Scan for the cell matching the given text and deliver its [x, y] coordinate at center. 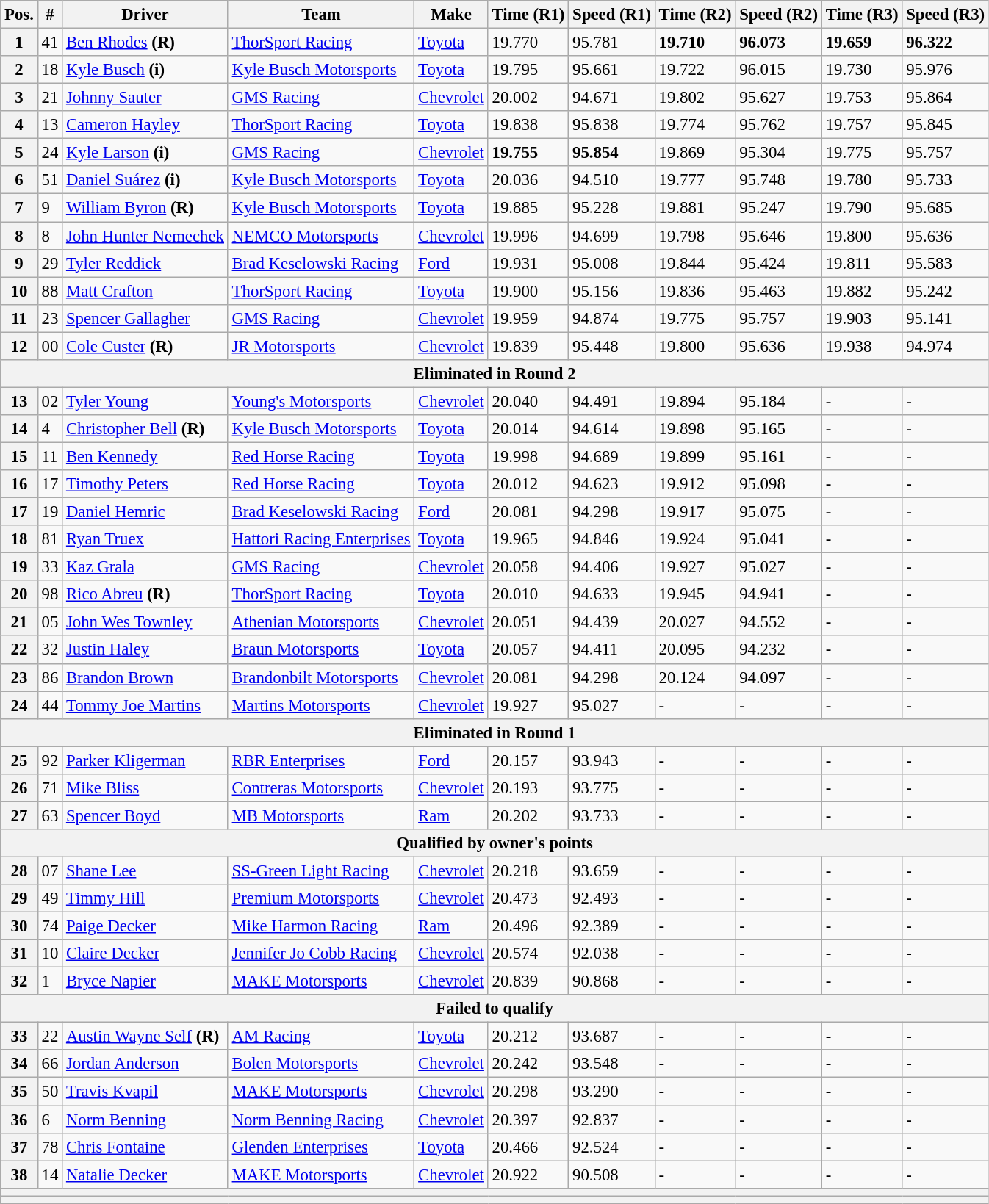
Christopher Bell (R) [145, 429]
94.510 [612, 180]
Shane Lee [145, 870]
94.439 [612, 622]
Glenden Enterprises [321, 1147]
93.775 [612, 788]
92 [50, 760]
Austin Wayne Self (R) [145, 1037]
Ben Kennedy [145, 456]
20.242 [528, 1064]
20.036 [528, 180]
19.780 [862, 180]
19.798 [695, 236]
Contreras Motorsports [321, 788]
95.762 [779, 125]
20.202 [528, 815]
20.010 [528, 594]
20.051 [528, 622]
20.298 [528, 1092]
William Byron (R) [145, 208]
5 [19, 153]
20.014 [528, 429]
Timothy Peters [145, 484]
AM Racing [321, 1037]
20.212 [528, 1037]
20.002 [528, 98]
19.885 [528, 208]
20.057 [528, 650]
94.941 [779, 594]
78 [50, 1147]
Norm Benning Racing [321, 1120]
92.837 [612, 1120]
Kaz Grala [145, 567]
19.945 [695, 594]
19.710 [695, 43]
19.959 [528, 318]
95.854 [612, 153]
95.463 [779, 291]
Hattori Racing Enterprises [321, 539]
19.938 [862, 346]
Speed (R1) [612, 15]
95.661 [612, 70]
25 [19, 760]
19.917 [695, 512]
Ryan Truex [145, 539]
Daniel Hemric [145, 512]
92.493 [612, 898]
Bryce Napier [145, 981]
Cole Custer (R) [145, 346]
92.389 [612, 926]
Time (R3) [862, 15]
28 [19, 870]
20.922 [528, 1175]
51 [50, 180]
Driver [145, 15]
93.659 [612, 870]
20.218 [528, 870]
95.976 [946, 70]
50 [50, 1092]
Brandonbilt Motorsports [321, 677]
20.058 [528, 567]
19.869 [695, 153]
Kyle Busch (i) [145, 70]
Speed (R2) [779, 15]
19.882 [862, 291]
19.996 [528, 236]
93.733 [612, 815]
20.839 [528, 981]
19.894 [695, 401]
2 [19, 70]
19.931 [528, 263]
95.156 [612, 291]
94.552 [779, 622]
19.839 [528, 346]
20.473 [528, 898]
Speed (R3) [946, 15]
95.161 [779, 456]
95.733 [946, 180]
3 [19, 98]
19.730 [862, 70]
19.774 [695, 125]
96.322 [946, 43]
94.406 [612, 567]
Kyle Larson (i) [145, 153]
44 [50, 705]
Natalie Decker [145, 1175]
Eliminated in Round 2 [495, 374]
19.844 [695, 263]
20.466 [528, 1147]
00 [50, 346]
96.073 [779, 43]
19.836 [695, 291]
96.015 [779, 70]
19.965 [528, 539]
Johnny Sauter [145, 98]
Tommy Joe Martins [145, 705]
74 [50, 926]
Qualified by owner's points [495, 843]
19.770 [528, 43]
John Wes Townley [145, 622]
88 [50, 291]
20.496 [528, 926]
05 [50, 622]
Brandon Brown [145, 677]
Young's Motorsports [321, 401]
Team [321, 15]
95.098 [779, 484]
Timmy Hill [145, 898]
95.838 [612, 125]
Premium Motorsports [321, 898]
Rico Abreu (R) [145, 594]
93.290 [612, 1092]
95.165 [779, 429]
Tyler Young [145, 401]
Spencer Gallagher [145, 318]
71 [50, 788]
19.838 [528, 125]
20 [19, 594]
37 [19, 1147]
93.687 [612, 1037]
Spencer Boyd [145, 815]
95.627 [779, 98]
20.193 [528, 788]
Claire Decker [145, 954]
19.795 [528, 70]
07 [50, 870]
98 [50, 594]
95.845 [946, 125]
19.903 [862, 318]
92.524 [612, 1147]
19.912 [695, 484]
Mike Harmon Racing [321, 926]
95.141 [946, 318]
86 [50, 677]
49 [50, 898]
Failed to qualify [495, 1009]
95.242 [946, 291]
95.781 [612, 43]
Travis Kvapil [145, 1092]
95.583 [946, 263]
Justin Haley [145, 650]
95.424 [779, 263]
34 [19, 1064]
19.811 [862, 263]
31 [19, 954]
95.041 [779, 539]
Braun Motorsports [321, 650]
19.757 [862, 125]
Eliminated in Round 1 [495, 732]
Make [451, 15]
36 [19, 1120]
26 [19, 788]
MB Motorsports [321, 815]
94.846 [612, 539]
15 [19, 456]
95.247 [779, 208]
Cameron Hayley [145, 125]
63 [50, 815]
20.095 [695, 650]
19.881 [695, 208]
SS-Green Light Racing [321, 870]
94.623 [612, 484]
19.900 [528, 291]
35 [19, 1092]
Parker Kligerman [145, 760]
95.864 [946, 98]
94.411 [612, 650]
# [50, 15]
27 [19, 815]
94.097 [779, 677]
94.699 [612, 236]
Daniel Suárez (i) [145, 180]
90.508 [612, 1175]
20.027 [695, 622]
93.943 [612, 760]
94.671 [612, 98]
94.689 [612, 456]
JR Motorsports [321, 346]
94.633 [612, 594]
Time (R2) [695, 15]
02 [50, 401]
20.124 [695, 677]
95.748 [779, 180]
12 [19, 346]
95.448 [612, 346]
19.753 [862, 98]
Norm Benning [145, 1120]
Tyler Reddick [145, 263]
Ben Rhodes (R) [145, 43]
20.012 [528, 484]
66 [50, 1064]
Martins Motorsports [321, 705]
38 [19, 1175]
16 [19, 484]
30 [19, 926]
20.397 [528, 1120]
Bolen Motorsports [321, 1064]
81 [50, 539]
Chris Fontaine [145, 1147]
95.075 [779, 512]
94.491 [612, 401]
Matt Crafton [145, 291]
94.232 [779, 650]
95.008 [612, 263]
95.184 [779, 401]
Mike Bliss [145, 788]
19.898 [695, 429]
94.614 [612, 429]
95.646 [779, 236]
19.777 [695, 180]
19.722 [695, 70]
7 [19, 208]
19.899 [695, 456]
95.228 [612, 208]
Jennifer Jo Cobb Racing [321, 954]
19.998 [528, 456]
Paige Decker [145, 926]
20.157 [528, 760]
90.868 [612, 981]
94.974 [946, 346]
19.802 [695, 98]
19.659 [862, 43]
41 [50, 43]
93.548 [612, 1064]
20.040 [528, 401]
Athenian Motorsports [321, 622]
19.924 [695, 539]
19.790 [862, 208]
Time (R1) [528, 15]
94.874 [612, 318]
Jordan Anderson [145, 1064]
95.304 [779, 153]
John Hunter Nemechek [145, 236]
Pos. [19, 15]
19.755 [528, 153]
92.038 [612, 954]
NEMCO Motorsports [321, 236]
20.574 [528, 954]
95.685 [946, 208]
RBR Enterprises [321, 760]
